Provide the [x, y] coordinate of the cell's center where the given text is located.  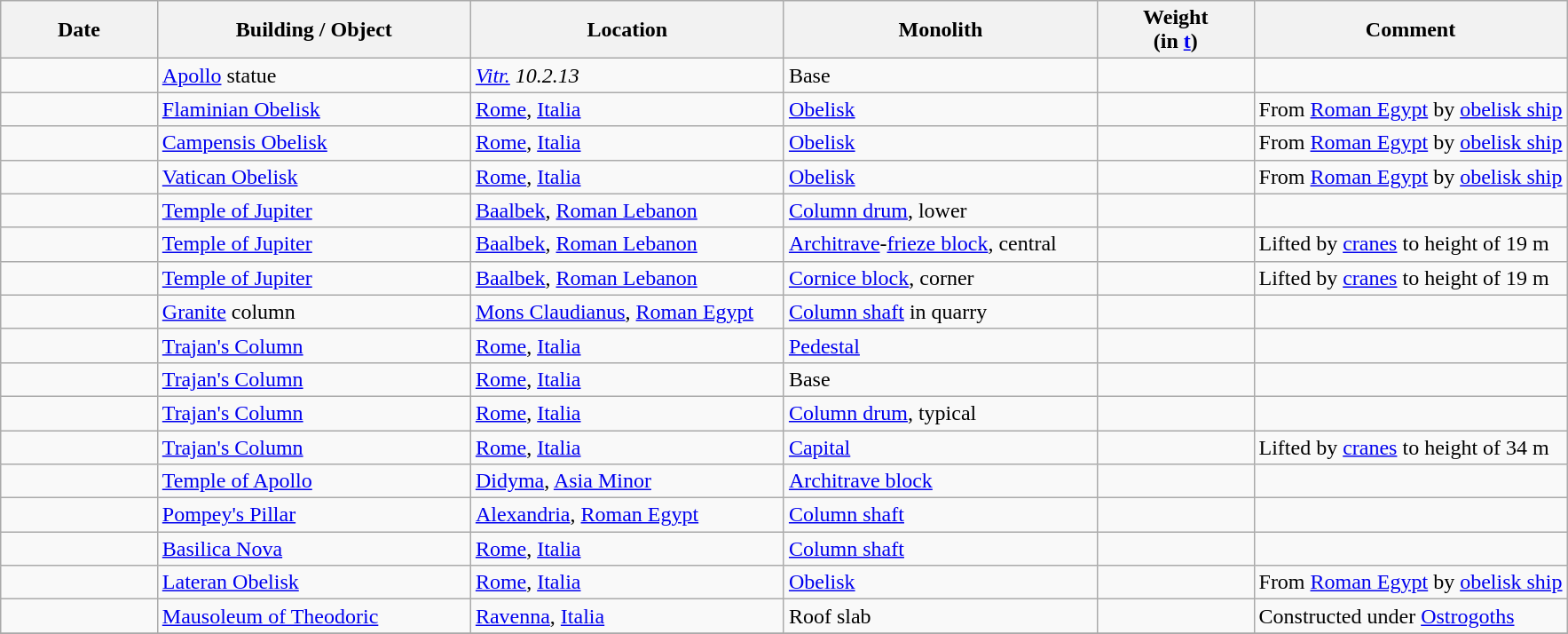
Architrave-frieze block, central [941, 244]
Location [626, 30]
Vatican Obelisk [314, 177]
Column drum, lower [941, 210]
Granite column [314, 312]
Column shaft in quarry [941, 312]
Column drum, typical [941, 413]
Vitr. 10.2.13 [626, 75]
Cornice block, corner [941, 278]
Ravenna, Italia [626, 616]
Mausoleum of Theodoric [314, 616]
Architrave block [941, 481]
Capital [941, 447]
Mons Claudianus, Roman Egypt [626, 312]
Lifted by cranes to height of 34 m [1411, 447]
Temple of Apollo [314, 481]
Basilica Nova [314, 549]
Monolith [941, 30]
Apollo statue [314, 75]
Date [80, 30]
Building / Object [314, 30]
Constructed under Ostrogoths [1411, 616]
Weight (in t) [1175, 30]
Comment [1411, 30]
Lateran Obelisk [314, 582]
Roof slab [941, 616]
Alexandria, Roman Egypt [626, 515]
Flaminian Obelisk [314, 109]
Pompey's Pillar [314, 515]
Campensis Obelisk [314, 143]
Pedestal [941, 345]
Didyma, Asia Minor [626, 481]
